Determine the [X, Y] coordinate at the center of the cell enclosing the given text.  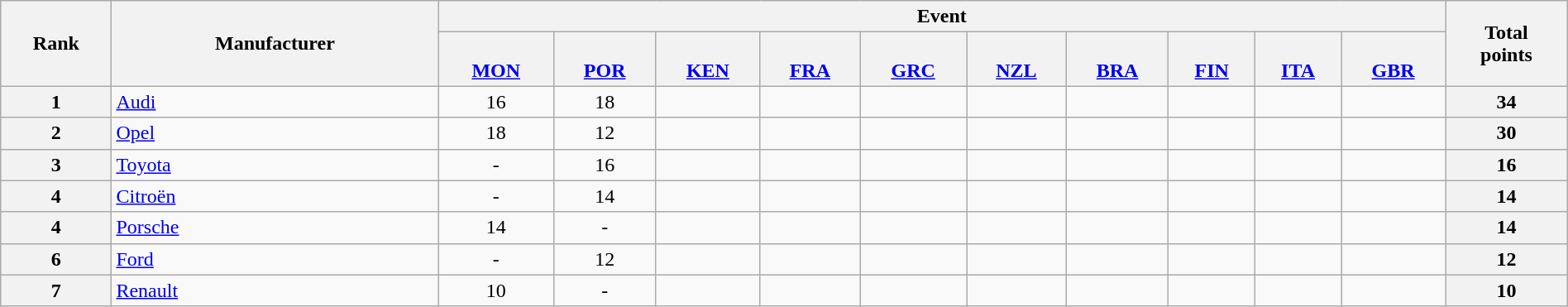
MON [496, 60]
Renault [275, 290]
POR [604, 60]
KEN [708, 60]
BRA [1116, 60]
Manufacturer [275, 43]
NZL [1017, 60]
GRC [913, 60]
6 [56, 259]
Citroën [275, 196]
Event [942, 17]
FRA [810, 60]
Audi [275, 102]
GBR [1394, 60]
ITA [1298, 60]
FIN [1212, 60]
34 [1507, 102]
Toyota [275, 165]
30 [1507, 133]
Rank [56, 43]
3 [56, 165]
7 [56, 290]
Porsche [275, 228]
2 [56, 133]
1 [56, 102]
Totalpoints [1507, 43]
Opel [275, 133]
Ford [275, 259]
